Return the (X, Y) coordinate for the center point of the cell that contains the specified text.  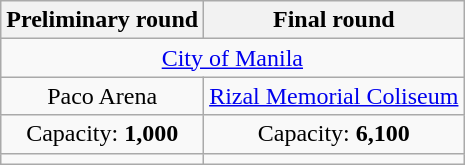
Preliminary round (102, 20)
Capacity: 1,000 (102, 134)
Rizal Memorial Coliseum (334, 96)
City of Manila (232, 58)
Final round (334, 20)
Paco Arena (102, 96)
Capacity: 6,100 (334, 134)
